Find where the given text appears and provide that cell's center as [X, Y] coordinate. 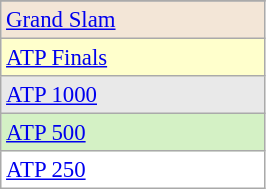
ATP Finals [133, 58]
Grand Slam [133, 20]
ATP 500 [133, 133]
ATP 250 [133, 170]
ATP 1000 [133, 95]
